Extract the [x, y] coordinate from the center of the cell holding the provided text.  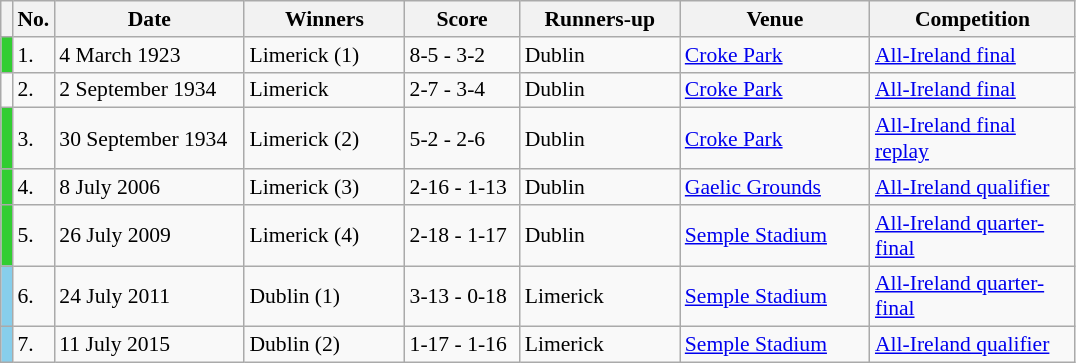
Limerick (1) [324, 55]
7. [33, 345]
Dublin (1) [324, 296]
All-Ireland final replay [972, 138]
2-16 - 1-13 [462, 187]
No. [33, 19]
Date [149, 19]
8-5 - 3-2 [462, 55]
3-13 - 0-18 [462, 296]
24 July 2011 [149, 296]
4. [33, 187]
Limerick (2) [324, 138]
4 March 1923 [149, 55]
1-17 - 1-16 [462, 345]
Runners-up [600, 19]
2. [33, 90]
Limerick (3) [324, 187]
Gaelic Grounds [775, 187]
Competition [972, 19]
2-7 - 3-4 [462, 90]
Dublin (2) [324, 345]
11 July 2015 [149, 345]
2 September 1934 [149, 90]
Venue [775, 19]
Winners [324, 19]
3. [33, 138]
6. [33, 296]
8 July 2006 [149, 187]
1. [33, 55]
26 July 2009 [149, 236]
Limerick (4) [324, 236]
Score [462, 19]
30 September 1934 [149, 138]
2-18 - 1-17 [462, 236]
5. [33, 236]
5-2 - 2-6 [462, 138]
